Return (X, Y) of the center of cell containing provided text 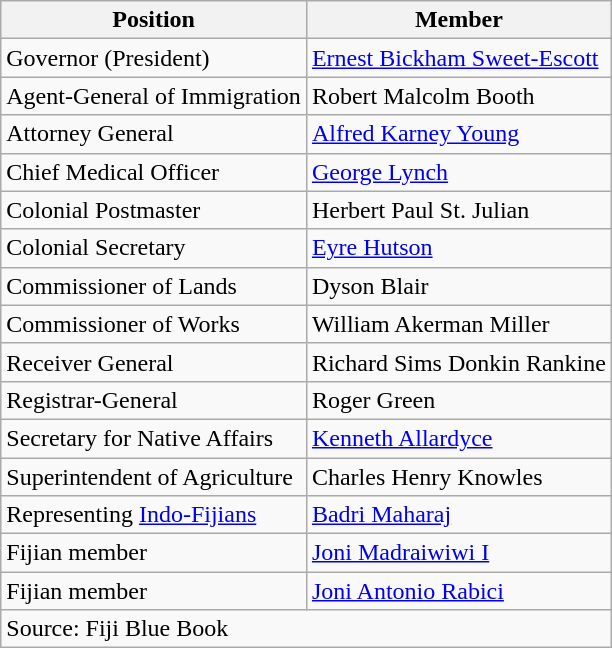
Robert Malcolm Booth (458, 96)
Source: Fiji Blue Book (306, 629)
Commissioner of Lands (154, 286)
Kenneth Allardyce (458, 438)
Alfred Karney Young (458, 134)
Ernest Bickham Sweet-Escott (458, 58)
Colonial Secretary (154, 248)
Attorney General (154, 134)
Charles Henry Knowles (458, 477)
Joni Madraiwiwi I (458, 553)
Herbert Paul St. Julian (458, 210)
Chief Medical Officer (154, 172)
Secretary for Native Affairs (154, 438)
Member (458, 20)
Dyson Blair (458, 286)
Joni Antonio Rabici (458, 591)
Colonial Postmaster (154, 210)
Badri Maharaj (458, 515)
Governor (President) (154, 58)
Roger Green (458, 400)
Agent-General of Immigration (154, 96)
William Akerman Miller (458, 324)
Richard Sims Donkin Rankine (458, 362)
Receiver General (154, 362)
Commissioner of Works (154, 324)
Eyre Hutson (458, 248)
Registrar-General (154, 400)
Superintendent of Agriculture (154, 477)
George Lynch (458, 172)
Representing Indo-Fijians (154, 515)
Position (154, 20)
